Provide the (X, Y) coordinate of the cell's center where the given text is located.  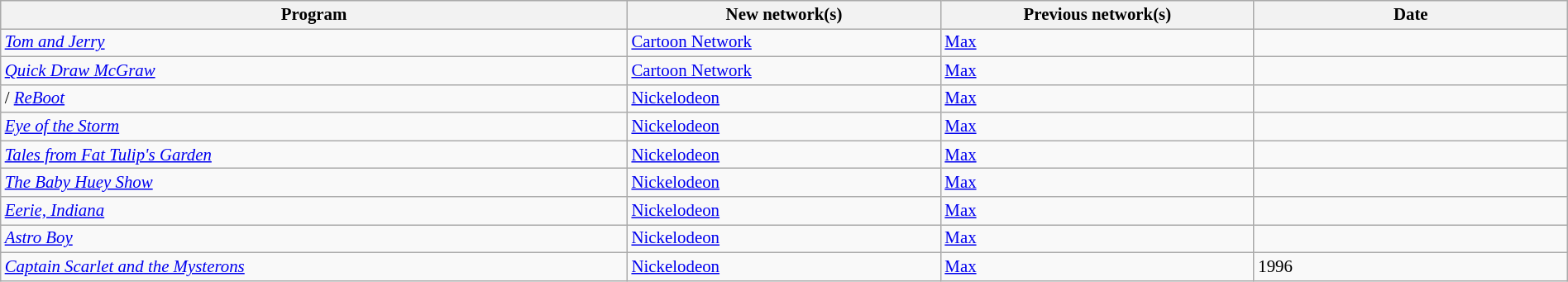
Quick Draw McGraw (314, 70)
Captain Scarlet and the Mysterons (314, 266)
1996 (1411, 266)
Previous network(s) (1097, 15)
The Baby Huey Show (314, 183)
Eerie, Indiana (314, 211)
/ ReBoot (314, 98)
Eye of the Storm (314, 127)
New network(s) (784, 15)
Tales from Fat Tulip's Garden (314, 155)
Program (314, 15)
Astro Boy (314, 238)
Tom and Jerry (314, 42)
Date (1411, 15)
